For the text-containing cell, return its midpoint in (X, Y) coordinate format. 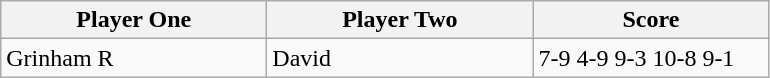
Score (651, 20)
Grinham R (134, 58)
Player One (134, 20)
7-9 4-9 9-3 10-8 9-1 (651, 58)
David (400, 58)
Player Two (400, 20)
